Capture the cell that displays the provided text and extract its [x, y] central coordinate. 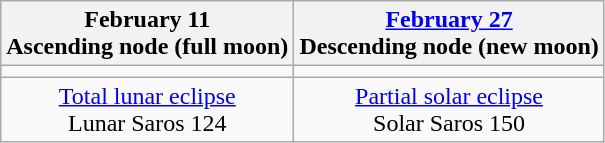
February 27Descending node (new moon) [449, 34]
Total lunar eclipseLunar Saros 124 [148, 110]
Partial solar eclipseSolar Saros 150 [449, 110]
February 11Ascending node (full moon) [148, 34]
